For the text-containing cell, return its midpoint in [X, Y] coordinate format. 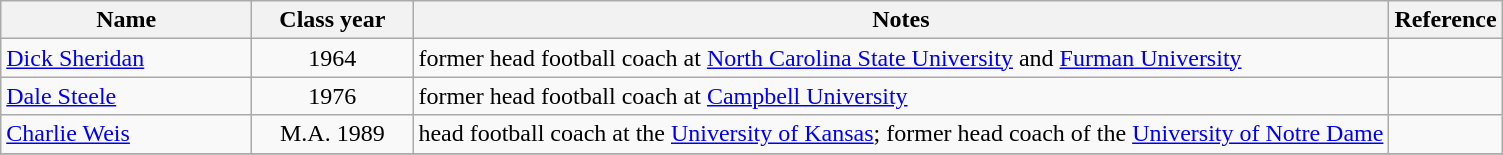
Class year [332, 20]
head football coach at the University of Kansas; former head coach of the University of Notre Dame [901, 134]
M.A. 1989 [332, 134]
1964 [332, 58]
Reference [1446, 20]
former head football coach at North Carolina State University and Furman University [901, 58]
former head football coach at Campbell University [901, 96]
1976 [332, 96]
Notes [901, 20]
Charlie Weis [126, 134]
Dick Sheridan [126, 58]
Name [126, 20]
Dale Steele [126, 96]
